Output the (x, y) coordinate of the center of the cell containing the given text.  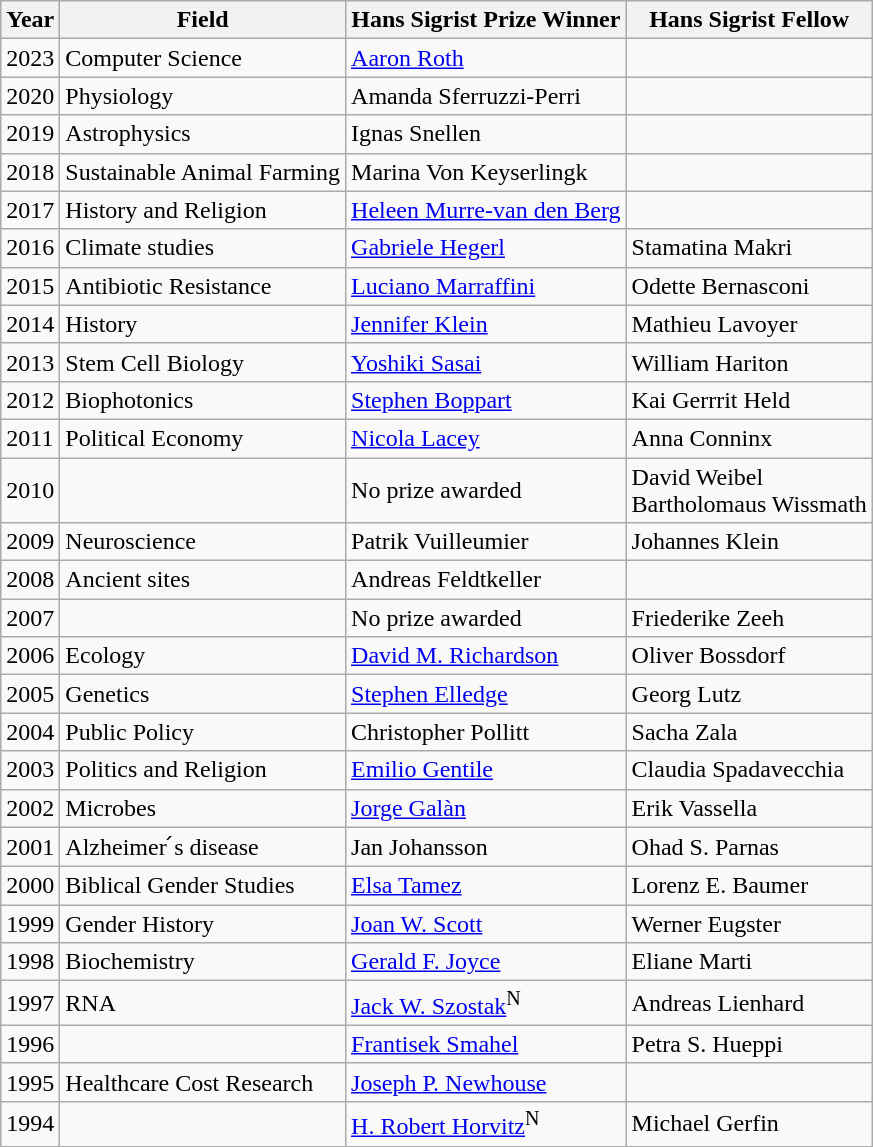
2003 (30, 770)
2015 (30, 286)
Sustainable Animal Farming (203, 172)
2007 (30, 618)
Georg Lutz (749, 694)
Patrik Vuilleumier (486, 542)
Andreas Lienhard (749, 1004)
2012 (30, 400)
Sacha Zala (749, 732)
2014 (30, 324)
Hans Sigrist Prize Winner (486, 20)
Friederike Zeeh (749, 618)
Kai Gerrrit Held (749, 400)
Johannes Klein (749, 542)
Neuroscience (203, 542)
Lorenz E. Baumer (749, 886)
Oliver Bossdorf (749, 656)
2010 (30, 490)
1995 (30, 1082)
Gabriele Hegerl (486, 248)
2005 (30, 694)
Public Policy (203, 732)
Erik Vassella (749, 808)
Ignas Snellen (486, 134)
Heleen Murre-van den Berg (486, 210)
Emilio Gentile (486, 770)
Biophotonics (203, 400)
Jack W. SzostakN (486, 1004)
Hans Sigrist Fellow (749, 20)
Astrophysics (203, 134)
Luciano Marraffini (486, 286)
Amanda Sferruzzi-Perri (486, 96)
Odette Bernasconi (749, 286)
Stephen Boppart (486, 400)
Biochemistry (203, 962)
2011 (30, 438)
Antibiotic Resistance (203, 286)
Alzheimer ́s disease (203, 847)
2000 (30, 886)
1996 (30, 1044)
Yoshiki Sasai (486, 362)
Biblical Gender Studies (203, 886)
William Hariton (749, 362)
Jan Johansson (486, 847)
Genetics (203, 694)
1997 (30, 1004)
Marina Von Keyserlingk (486, 172)
Healthcare Cost Research (203, 1082)
Ancient sites (203, 580)
Politics and Religion (203, 770)
Joan W. Scott (486, 924)
Political Economy (203, 438)
2019 (30, 134)
Physiology (203, 96)
2013 (30, 362)
Gerald F. Joyce (486, 962)
Michael Gerfin (749, 1124)
Elsa Tamez (486, 886)
Year (30, 20)
Frantisek Smahel (486, 1044)
2017 (30, 210)
1998 (30, 962)
H. Robert HorvitzN (486, 1124)
2016 (30, 248)
History and Religion (203, 210)
Microbes (203, 808)
David M. Richardson (486, 656)
Stephen Elledge (486, 694)
Computer Science (203, 58)
Christopher Pollitt (486, 732)
Joseph P. Newhouse (486, 1082)
2004 (30, 732)
Werner Eugster (749, 924)
1999 (30, 924)
David WeibelBartholomaus Wissmath (749, 490)
2002 (30, 808)
Aaron Roth (486, 58)
Climate studies (203, 248)
2009 (30, 542)
Eliane Marti (749, 962)
RNA (203, 1004)
Stem Cell Biology (203, 362)
2018 (30, 172)
Mathieu Lavoyer (749, 324)
Nicola Lacey (486, 438)
Jennifer Klein (486, 324)
Ohad S. Parnas (749, 847)
Jorge Galàn (486, 808)
Ecology (203, 656)
2006 (30, 656)
Petra S. Hueppi (749, 1044)
2023 (30, 58)
Anna Conninx (749, 438)
2020 (30, 96)
Stamatina Makri (749, 248)
History (203, 324)
1994 (30, 1124)
2008 (30, 580)
Andreas Feldtkeller (486, 580)
Gender History (203, 924)
Claudia Spadavecchia (749, 770)
Field (203, 20)
2001 (30, 847)
